Find where the given text appears and provide that cell's center as (x, y) coordinate. 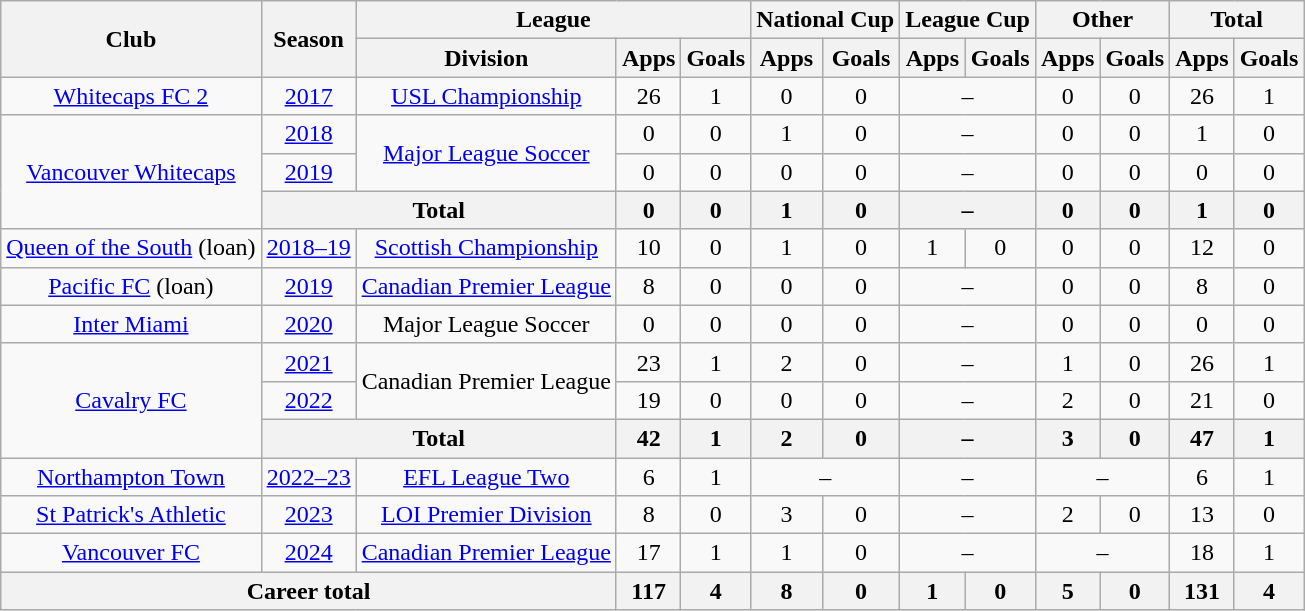
League (553, 20)
47 (1202, 438)
2022–23 (308, 477)
Division (486, 58)
2017 (308, 96)
23 (648, 362)
12 (1202, 248)
League Cup (968, 20)
Vancouver Whitecaps (131, 172)
10 (648, 248)
National Cup (826, 20)
Club (131, 39)
2020 (308, 324)
5 (1067, 591)
17 (648, 553)
Season (308, 39)
Vancouver FC (131, 553)
Scottish Championship (486, 248)
42 (648, 438)
18 (1202, 553)
2021 (308, 362)
Queen of the South (loan) (131, 248)
EFL League Two (486, 477)
13 (1202, 515)
117 (648, 591)
Other (1102, 20)
Northampton Town (131, 477)
2022 (308, 400)
St Patrick's Athletic (131, 515)
21 (1202, 400)
Career total (309, 591)
USL Championship (486, 96)
19 (648, 400)
Cavalry FC (131, 400)
2024 (308, 553)
2023 (308, 515)
Whitecaps FC 2 (131, 96)
Pacific FC (loan) (131, 286)
Inter Miami (131, 324)
2018–19 (308, 248)
131 (1202, 591)
2018 (308, 134)
LOI Premier Division (486, 515)
